Find where the given text appears and provide that cell's center as [x, y] coordinate. 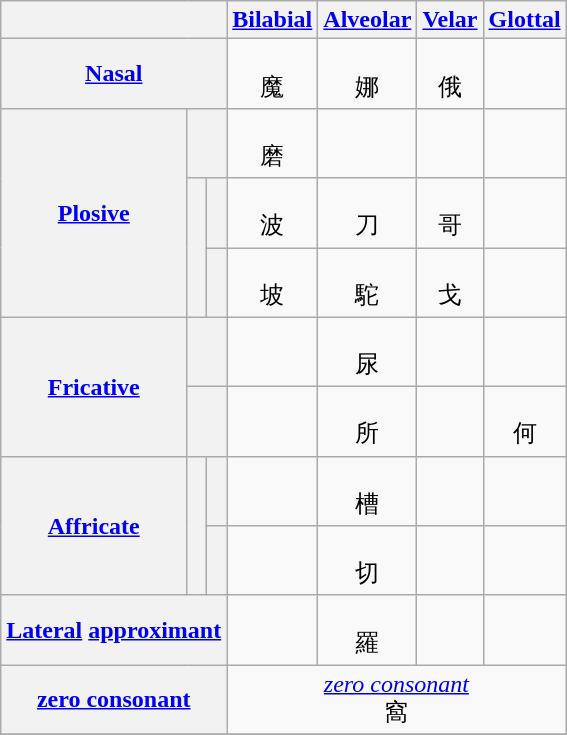
所 [368, 422]
Plosive [94, 212]
切 [368, 561]
魔 [272, 74]
何 [524, 422]
刀 [368, 213]
羅 [368, 630]
Alveolar [368, 20]
波 [272, 213]
坡 [272, 283]
磨 [272, 143]
Velar [450, 20]
Fricative [94, 386]
Bilabial [272, 20]
槽 [368, 491]
駝 [368, 283]
zero consonant窩 [396, 700]
Glottal [524, 20]
俄 [450, 74]
Affricate [94, 526]
zero consonant [114, 700]
哥 [450, 213]
Lateral approximant [114, 630]
戈 [450, 283]
Nasal [114, 74]
尿 [368, 352]
娜 [368, 74]
